Pinpoint the cell where the given text exists, returning its [X, Y] midpoint coordinate. 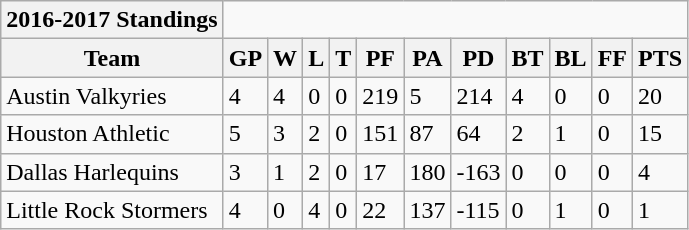
22 [380, 210]
87 [428, 134]
GP [245, 58]
-115 [478, 210]
W [286, 58]
PD [478, 58]
219 [380, 96]
64 [478, 134]
Little Rock Stormers [112, 210]
Houston Athletic [112, 134]
20 [660, 96]
214 [478, 96]
PA [428, 58]
137 [428, 210]
BT [528, 58]
180 [428, 172]
Austin Valkyries [112, 96]
Dallas Harlequins [112, 172]
FF [612, 58]
BL [570, 58]
15 [660, 134]
PTS [660, 58]
PF [380, 58]
151 [380, 134]
L [316, 58]
2016-2017 Standings [112, 20]
Team [112, 58]
17 [380, 172]
-163 [478, 172]
T [344, 58]
